From the cell containing the given text, extract its center point as [X, Y] coordinate. 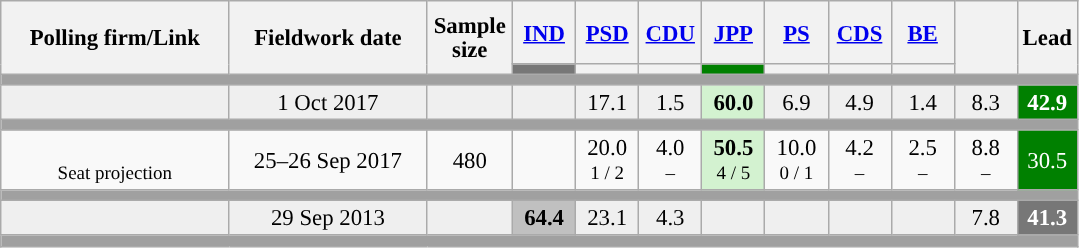
8.3 [986, 102]
JPP [734, 32]
7.8 [986, 218]
Fieldwork date [328, 38]
30.5 [1047, 160]
1 Oct 2017 [328, 102]
Seat projection [115, 160]
23.1 [608, 218]
42.9 [1047, 102]
8.8– [986, 160]
60.0 [734, 102]
29 Sep 2013 [328, 218]
4.0– [670, 160]
Polling firm/Link [115, 38]
1.4 [922, 102]
CDS [860, 32]
Lead [1047, 38]
4.9 [860, 102]
PS [796, 32]
4.3 [670, 218]
1.5 [670, 102]
4.2– [860, 160]
64.4 [544, 218]
25–26 Sep 2017 [328, 160]
6.9 [796, 102]
41.3 [1047, 218]
2.5– [922, 160]
10.00 / 1 [796, 160]
17.1 [608, 102]
CDU [670, 32]
Sample size [470, 38]
480 [470, 160]
20.01 / 2 [608, 160]
50.54 / 5 [734, 160]
PSD [608, 32]
IND [544, 32]
BE [922, 32]
